Determine the (X, Y) coordinate at the center of the cell enclosing the given text.  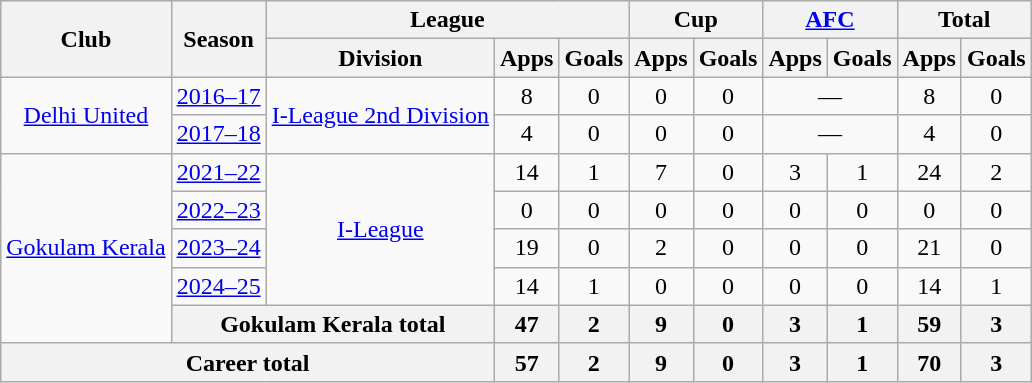
Division (380, 58)
21 (929, 248)
Club (86, 39)
Cup (696, 20)
19 (527, 248)
2024–25 (218, 286)
Gokulam Kerala total (332, 324)
Season (218, 39)
2017–18 (218, 134)
AFC (830, 20)
Delhi United (86, 115)
57 (527, 362)
24 (929, 172)
2023–24 (218, 248)
2022–23 (218, 210)
2021–22 (218, 172)
70 (929, 362)
59 (929, 324)
Career total (248, 362)
I-League (380, 229)
7 (661, 172)
Gokulam Kerala (86, 248)
47 (527, 324)
Total (964, 20)
League (448, 20)
2016–17 (218, 96)
I-League 2nd Division (380, 115)
